Determine the (X, Y) coordinate at the center of the cell enclosing the given text.  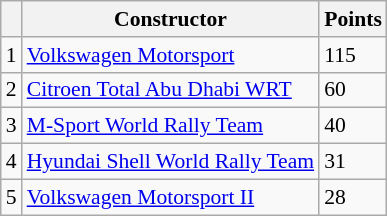
Volkswagen Motorsport II (170, 197)
60 (353, 90)
40 (353, 126)
Volkswagen Motorsport (170, 55)
31 (353, 162)
Points (353, 19)
28 (353, 197)
Constructor (170, 19)
4 (12, 162)
M-Sport World Rally Team (170, 126)
1 (12, 55)
115 (353, 55)
Citroen Total Abu Dhabi WRT (170, 90)
3 (12, 126)
2 (12, 90)
5 (12, 197)
Hyundai Shell World Rally Team (170, 162)
